Return [X, Y] of the center of cell containing provided text 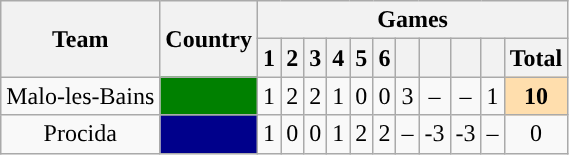
4 [338, 58]
Games [413, 20]
10 [536, 96]
Malo-les-Bains [80, 96]
6 [384, 58]
Total [536, 58]
Country [209, 39]
Procida [80, 134]
5 [362, 58]
Team [80, 39]
